Detect which cell encompasses the target text, then output its [x, y] center coordinate. 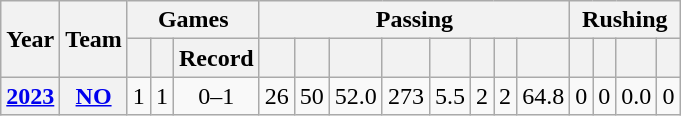
50 [312, 96]
64.8 [544, 96]
Record [216, 58]
52.0 [356, 96]
5.5 [450, 96]
Passing [414, 20]
Team [94, 39]
Year [30, 39]
2023 [30, 96]
0–1 [216, 96]
26 [276, 96]
0.0 [636, 96]
Rushing [625, 20]
Games [193, 20]
NO [94, 96]
273 [406, 96]
